Output the [X, Y] coordinate of the center of the cell containing the given text.  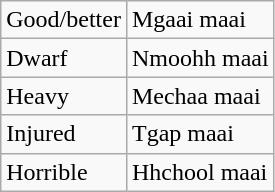
Mgaai maai [200, 20]
Dwarf [64, 58]
Heavy [64, 96]
Mechaa maai [200, 96]
Good/better [64, 20]
Horrible [64, 172]
Hhchool maai [200, 172]
Injured [64, 134]
Tgap maai [200, 134]
Nmoohh maai [200, 58]
